Determine the [x, y] coordinate at the center of the cell enclosing the given text.  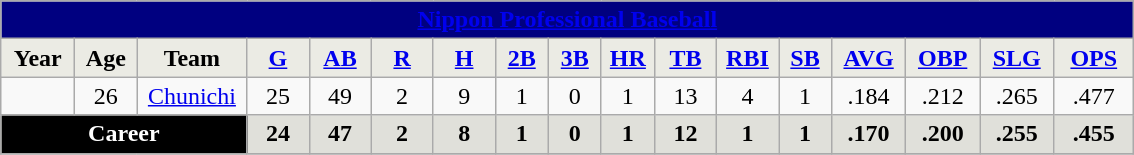
Age [106, 58]
8 [464, 134]
Team [192, 58]
Year [38, 58]
R [402, 58]
OPS [1094, 58]
.265 [1017, 96]
.477 [1094, 96]
TB [685, 58]
.170 [869, 134]
.184 [869, 96]
H [464, 58]
26 [106, 96]
RBI [747, 58]
13 [685, 96]
HR [628, 58]
.255 [1017, 134]
9 [464, 96]
.200 [943, 134]
47 [340, 134]
4 [747, 96]
.212 [943, 96]
G [278, 58]
25 [278, 96]
.455 [1094, 134]
OBP [943, 58]
AB [340, 58]
2B [522, 58]
Career [124, 134]
Nippon Professional Baseball [568, 20]
AVG [869, 58]
SLG [1017, 58]
SB [804, 58]
Chunichi [192, 96]
49 [340, 96]
24 [278, 134]
3B [574, 58]
12 [685, 134]
